Locate the cell with the specified text and output its (X, Y) center coordinate. 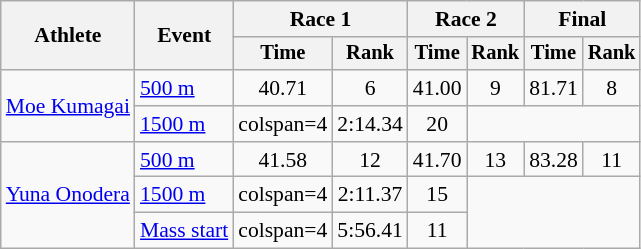
Race 1 (320, 19)
2:14.34 (370, 124)
12 (370, 160)
15 (438, 195)
Final (582, 19)
13 (495, 160)
9 (495, 88)
41.58 (282, 160)
83.28 (554, 160)
Event (184, 36)
Moe Kumagai (68, 106)
Athlete (68, 36)
2:11.37 (370, 195)
40.71 (282, 88)
Yuna Onodera (68, 196)
20 (438, 124)
41.70 (438, 160)
8 (612, 88)
41.00 (438, 88)
81.71 (554, 88)
Race 2 (466, 19)
Mass start (184, 231)
6 (370, 88)
5:56.41 (370, 231)
